Return the (X, Y) coordinate for the center point of the cell that contains the specified text.  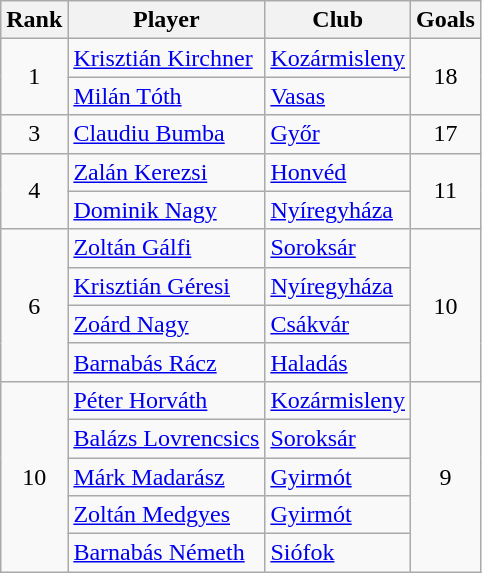
18 (446, 77)
Balázs Lovrencsics (166, 438)
Barnabás Németh (166, 553)
9 (446, 476)
Club (338, 20)
Krisztián Kirchner (166, 58)
4 (34, 191)
Zoárd Nagy (166, 324)
Márk Madarász (166, 477)
Győr (338, 134)
3 (34, 134)
Claudiu Bumba (166, 134)
6 (34, 305)
11 (446, 191)
Zoltán Medgyes (166, 515)
Krisztián Géresi (166, 286)
Haladás (338, 362)
Player (166, 20)
Siófok (338, 553)
Zalán Kerezsi (166, 172)
17 (446, 134)
Honvéd (338, 172)
1 (34, 77)
Péter Horváth (166, 400)
Barnabás Rácz (166, 362)
Rank (34, 20)
Zoltán Gálfi (166, 248)
Vasas (338, 96)
Dominik Nagy (166, 210)
Milán Tóth (166, 96)
Csákvár (338, 324)
Goals (446, 20)
